Identify which cell holds the provided text, then report its (X, Y) central coordinate. 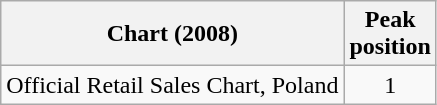
Chart (2008) (172, 34)
1 (390, 85)
Official Retail Sales Chart, Poland (172, 85)
Peakposition (390, 34)
